Identify which cell holds the provided text, then report its [x, y] central coordinate. 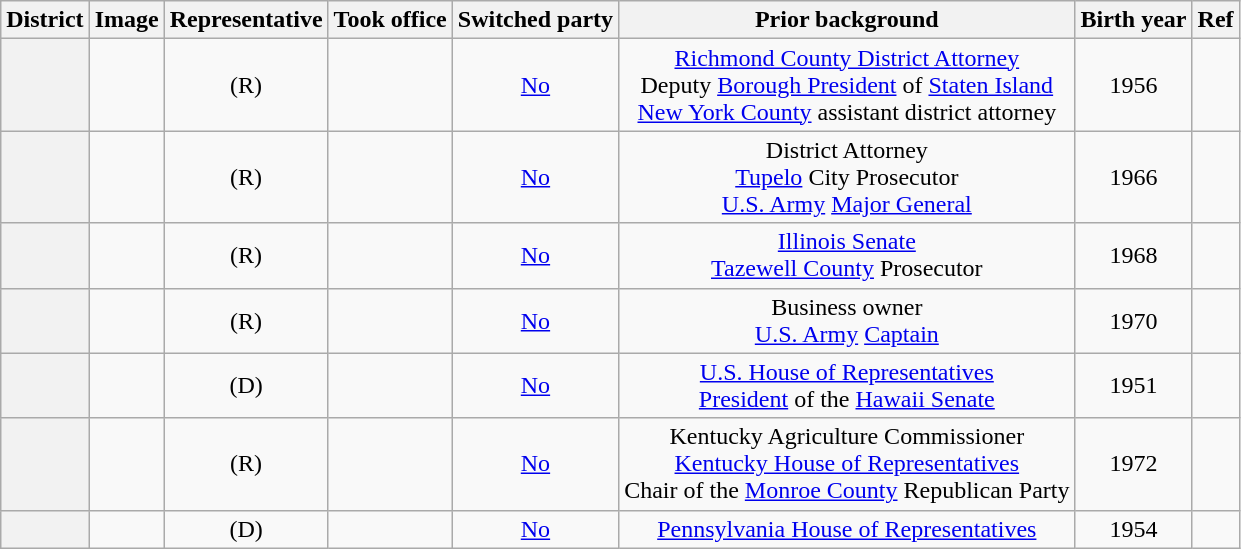
Illinois SenateTazewell County Prosecutor [847, 256]
1968 [1134, 256]
District [45, 20]
Switched party [535, 20]
Business ownerU.S. Army Captain [847, 320]
1954 [1134, 529]
1972 [1134, 464]
Richmond County District AttorneyDeputy Borough President of Staten IslandNew York County assistant district attorney [847, 85]
Image [126, 20]
1970 [1134, 320]
1966 [1134, 177]
1956 [1134, 85]
Birth year [1134, 20]
Ref [1216, 20]
Pennsylvania House of Representatives [847, 529]
U.S. House of RepresentativesPresident of the Hawaii Senate [847, 386]
Prior background [847, 20]
1951 [1134, 386]
Representative [246, 20]
District AttorneyTupelo City ProsecutorU.S. Army Major General [847, 177]
Took office [390, 20]
Kentucky Agriculture CommissionerKentucky House of RepresentativesChair of the Monroe County Republican Party [847, 464]
